Return [X, Y] of the center of cell containing provided text 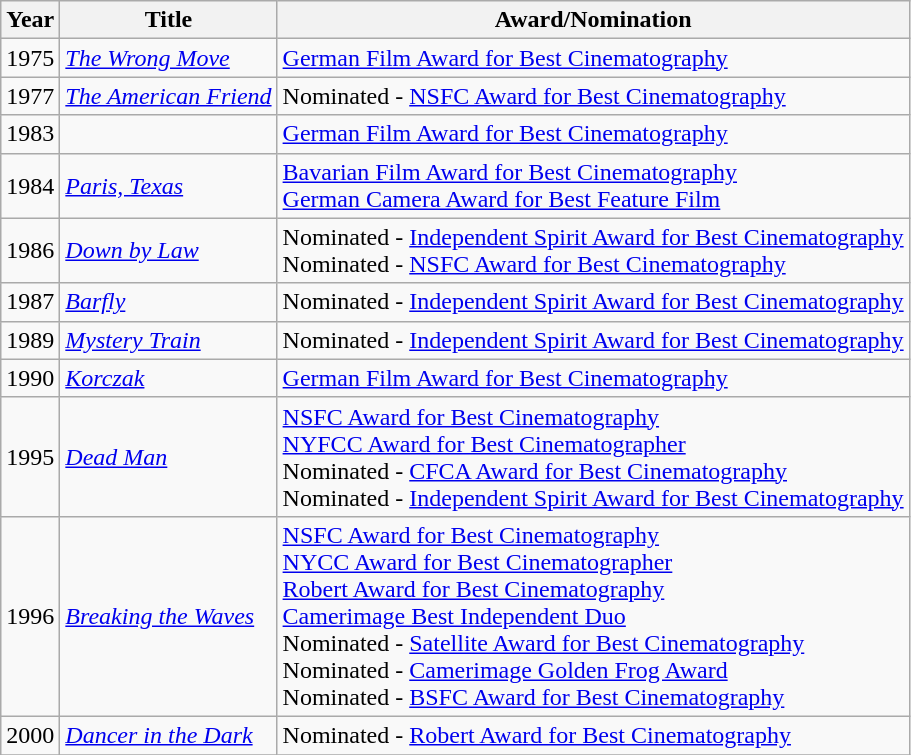
The American Friend [168, 96]
Bavarian Film Award for Best CinematographyGerman Camera Award for Best Feature Film [593, 186]
1990 [30, 378]
1996 [30, 616]
1986 [30, 250]
1975 [30, 58]
Breaking the Waves [168, 616]
1987 [30, 302]
Nominated - Independent Spirit Award for Best CinematographyNominated - NSFC Award for Best Cinematography [593, 250]
The Wrong Move [168, 58]
1995 [30, 456]
Mystery Train [168, 340]
Nominated - Robert Award for Best Cinematography [593, 735]
Paris, Texas [168, 186]
Barfly [168, 302]
1977 [30, 96]
1983 [30, 134]
Year [30, 20]
2000 [30, 735]
Award/Nomination [593, 20]
1984 [30, 186]
Down by Law [168, 250]
Dancer in the Dark [168, 735]
Dead Man [168, 456]
Korczak [168, 378]
Title [168, 20]
Nominated - NSFC Award for Best Cinematography [593, 96]
1989 [30, 340]
